Output the [X, Y] coordinate of the center of the cell containing the given text.  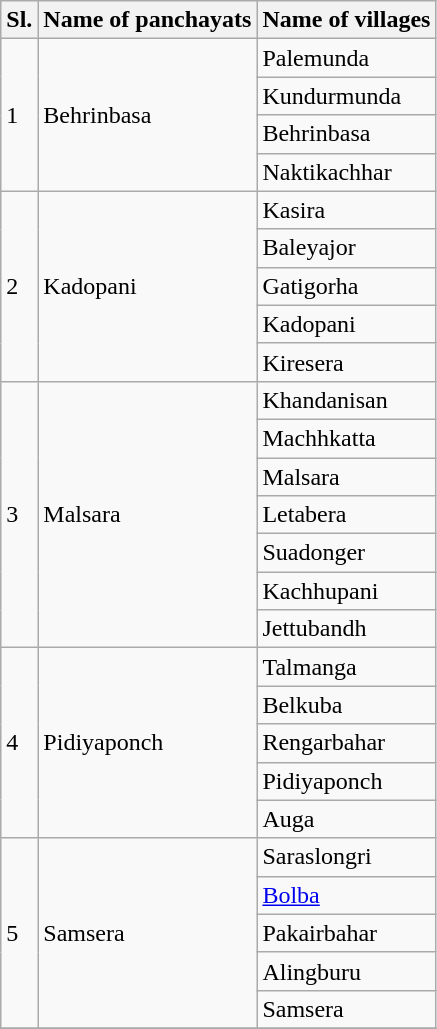
Rengarbahar [346, 743]
2 [20, 286]
Suadonger [346, 553]
Kundurmunda [346, 96]
Kachhupani [346, 591]
Letabera [346, 515]
Name of panchayats [148, 20]
Sl. [20, 20]
Pakairbahar [346, 933]
4 [20, 743]
Belkuba [346, 705]
Naktikachhar [346, 172]
Saraslongri [346, 857]
Kiresera [346, 362]
Auga [346, 819]
Palemunda [346, 58]
Machhkatta [346, 438]
Baleyajor [346, 248]
Kasira [346, 210]
1 [20, 115]
5 [20, 933]
Jettubandh [346, 629]
3 [20, 514]
Khandanisan [346, 400]
Gatigorha [346, 286]
Alingburu [346, 971]
Bolba [346, 895]
Talmanga [346, 667]
Name of villages [346, 20]
